Provide the [X, Y] coordinate of the cell's center where the given text is located.  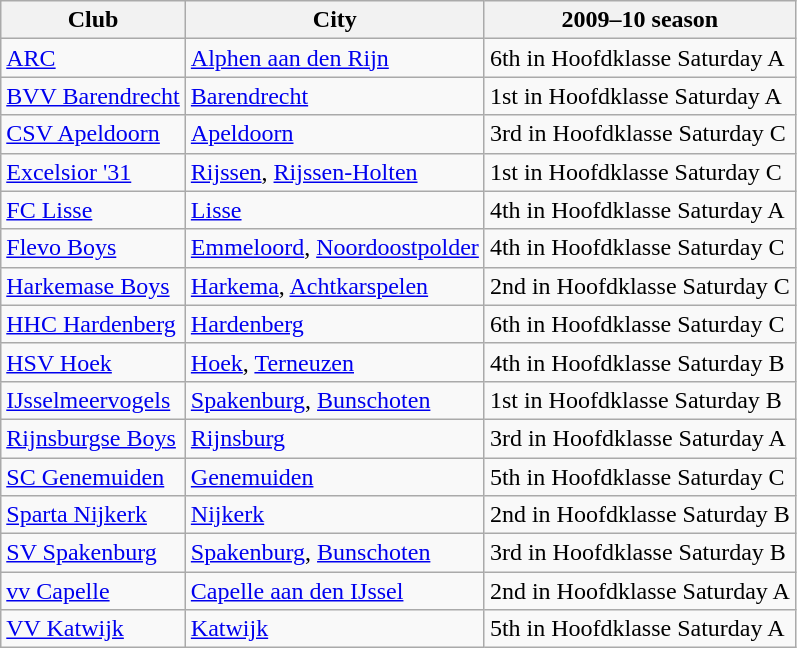
City [334, 20]
CSV Apeldoorn [94, 134]
SC Genemuiden [94, 477]
4th in Hoofdklasse Saturday B [640, 362]
4th in Hoofdklasse Saturday C [640, 248]
Katwijk [334, 629]
3rd in Hoofdklasse Saturday C [640, 134]
5th in Hoofdklasse Saturday A [640, 629]
BVV Barendrecht [94, 96]
Flevo Boys [94, 248]
4th in Hoofdklasse Saturday A [640, 210]
Capelle aan den IJssel [334, 591]
SV Spakenburg [94, 553]
IJsselmeervogels [94, 400]
2nd in Hoofdklasse Saturday C [640, 286]
Nijkerk [334, 515]
Apeldoorn [334, 134]
FC Lisse [94, 210]
Hardenberg [334, 324]
Excelsior '31 [94, 172]
Rijnsburgse Boys [94, 438]
1st in Hoofdklasse Saturday A [640, 96]
Harkema, Achtkarspelen [334, 286]
3rd in Hoofdklasse Saturday B [640, 553]
6th in Hoofdklasse Saturday A [640, 58]
Emmeloord, Noordoostpolder [334, 248]
VV Katwijk [94, 629]
Rijssen, Rijssen-Holten [334, 172]
ARC [94, 58]
1st in Hoofdklasse Saturday B [640, 400]
Barendrecht [334, 96]
Club [94, 20]
2nd in Hoofdklasse Saturday B [640, 515]
Sparta Nijkerk [94, 515]
2nd in Hoofdklasse Saturday A [640, 591]
Rijnsburg [334, 438]
Alphen aan den Rijn [334, 58]
1st in Hoofdklasse Saturday C [640, 172]
Genemuiden [334, 477]
HHC Hardenberg [94, 324]
6th in Hoofdklasse Saturday C [640, 324]
5th in Hoofdklasse Saturday C [640, 477]
3rd in Hoofdklasse Saturday A [640, 438]
Hoek, Terneuzen [334, 362]
Harkemase Boys [94, 286]
2009–10 season [640, 20]
vv Capelle [94, 591]
Lisse [334, 210]
HSV Hoek [94, 362]
